Return (X, Y) of the center of cell containing provided text 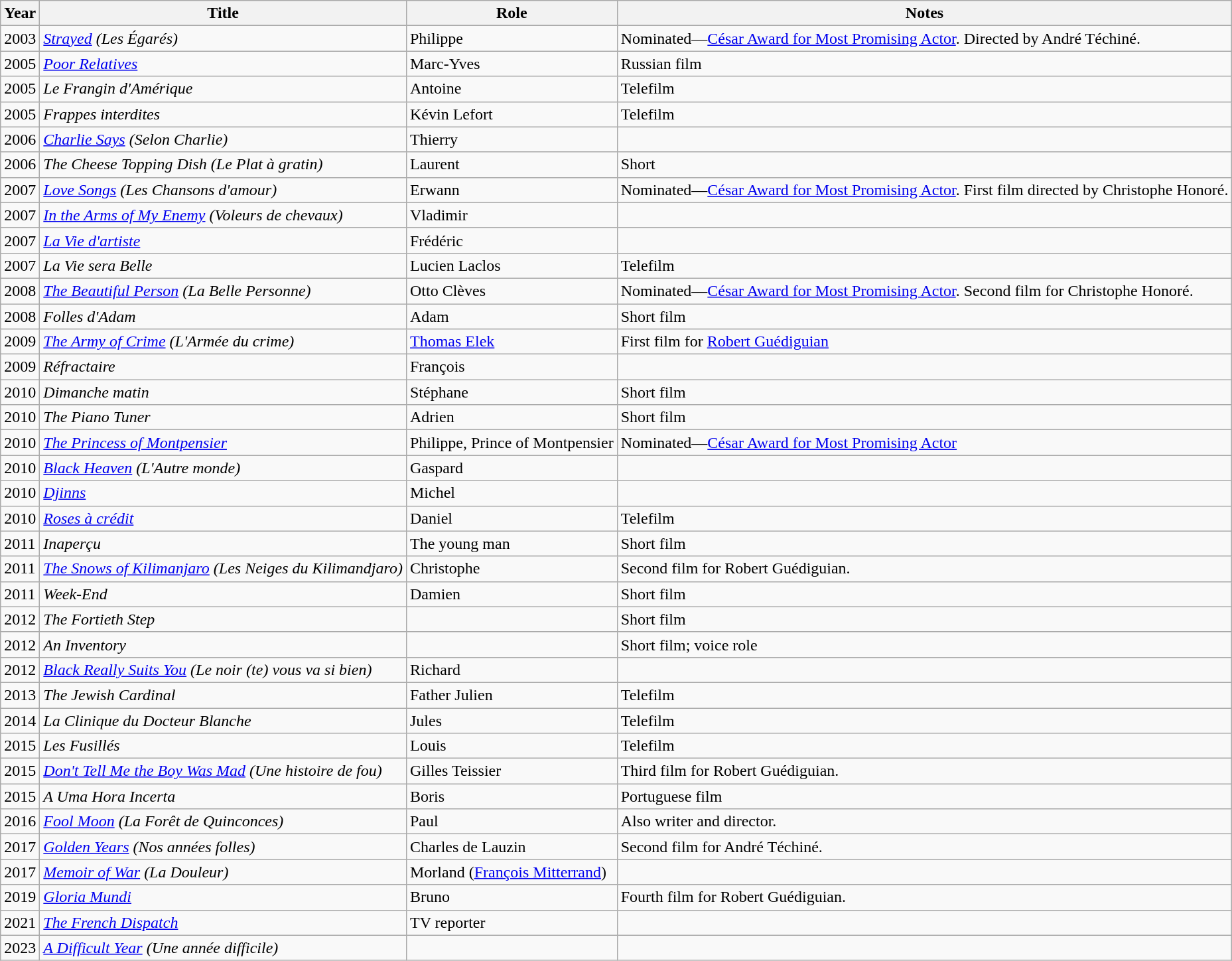
The Piano Tuner (223, 417)
The young man (512, 544)
Vladimir (512, 215)
Paul (512, 822)
Jules (512, 720)
Bruno (512, 897)
The Princess of Montpensier (223, 443)
Don't Tell Me the Boy Was Mad (Une histoire de fou) (223, 771)
Frédéric (512, 240)
Frappes interdites (223, 114)
Morland (François Mitterrand) (512, 872)
Le Frangin d'Amérique (223, 89)
Love Songs (Les Chansons d'amour) (223, 190)
François (512, 367)
Black Really Suits You (Le noir (te) vous va si bien) (223, 670)
Short film; voice role (925, 644)
Fourth film for Robert Guédiguian. (925, 897)
Father Julien (512, 695)
Role (512, 13)
Kévin Lefort (512, 114)
Otto Clèves (512, 291)
La Vie sera Belle (223, 265)
Week-End (223, 594)
Year (20, 13)
Gaspard (512, 468)
Les Fusillés (223, 746)
Boris (512, 796)
Daniel (512, 518)
Damien (512, 594)
Adrien (512, 417)
Thomas Elek (512, 342)
Charlie Says (Selon Charlie) (223, 139)
Richard (512, 670)
A Difficult Year (Une année difficile) (223, 948)
Charles de Lauzin (512, 847)
The Snows of Kilimanjaro (Les Neiges du Kilimandjaro) (223, 569)
Inaperçu (223, 544)
Portuguese film (925, 796)
Philippe, Prince of Montpensier (512, 443)
2016 (20, 822)
The Fortieth Step (223, 619)
Marc-Yves (512, 64)
Title (223, 13)
Also writer and director. (925, 822)
The Cheese Topping Dish (Le Plat à gratin) (223, 165)
An Inventory (223, 644)
Gilles Teissier (512, 771)
TV reporter (512, 923)
Folles d'Adam (223, 317)
2021 (20, 923)
Michel (512, 493)
La Clinique du Docteur Blanche (223, 720)
Notes (925, 13)
The French Dispatch (223, 923)
Laurent (512, 165)
The Army of Crime (L'Armée du crime) (223, 342)
Short (925, 165)
Antoine (512, 89)
2014 (20, 720)
Black Heaven (L'Autre monde) (223, 468)
Adam (512, 317)
Russian film (925, 64)
Memoir of War (La Douleur) (223, 872)
Poor Relatives (223, 64)
A Uma Hora Incerta (223, 796)
Roses à crédit (223, 518)
Golden Years (Nos années folles) (223, 847)
Second film for Robert Guédiguian. (925, 569)
Philippe (512, 38)
2019 (20, 897)
Nominated—César Award for Most Promising Actor. Second film for Christophe Honoré. (925, 291)
Dimanche matin (223, 392)
Fool Moon (La Forêt de Quinconces) (223, 822)
Second film for André Téchiné. (925, 847)
2023 (20, 948)
Christophe (512, 569)
2003 (20, 38)
La Vie d'artiste (223, 240)
2013 (20, 695)
First film for Robert Guédiguian (925, 342)
The Beautiful Person (La Belle Personne) (223, 291)
Third film for Robert Guédiguian. (925, 771)
Réfractaire (223, 367)
Nominated—César Award for Most Promising Actor. First film directed by Christophe Honoré. (925, 190)
Lucien Laclos (512, 265)
Louis (512, 746)
Djinns (223, 493)
Thierry (512, 139)
In the Arms of My Enemy (Voleurs de chevaux) (223, 215)
Stéphane (512, 392)
Strayed (Les Égarés) (223, 38)
The Jewish Cardinal (223, 695)
Nominated—César Award for Most Promising Actor (925, 443)
Gloria Mundi (223, 897)
Erwann (512, 190)
Nominated—César Award for Most Promising Actor. Directed by André Téchiné. (925, 38)
